Pinpoint the cell where the given text exists, returning its [x, y] midpoint coordinate. 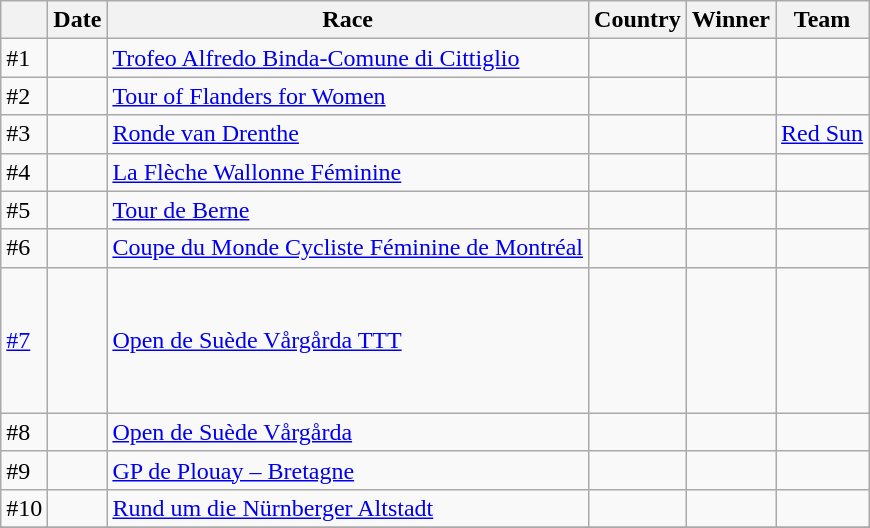
#2 [24, 96]
Tour of Flanders for Women [348, 96]
#9 [24, 470]
#6 [24, 248]
#3 [24, 134]
Trofeo Alfredo Binda-Comune di Cittiglio [348, 58]
Team [822, 20]
GP de Plouay – Bretagne [348, 470]
#8 [24, 432]
Coupe du Monde Cycliste Féminine de Montréal [348, 248]
Date [78, 20]
Country [638, 20]
La Flèche Wallonne Féminine [348, 172]
#1 [24, 58]
Tour de Berne [348, 210]
Winner [730, 20]
Open de Suède Vårgårda [348, 432]
#10 [24, 508]
#7 [24, 340]
#4 [24, 172]
Race [348, 20]
Ronde van Drenthe [348, 134]
Rund um die Nürnberger Altstadt [348, 508]
#5 [24, 210]
Open de Suède Vårgårda TTT [348, 340]
Red Sun [822, 134]
